Provide the [X, Y] coordinate of the cell's center where the given text is located.  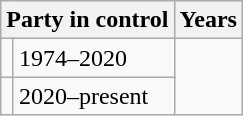
1974–2020 [94, 58]
Years [208, 20]
Party in control [88, 20]
2020–present [94, 96]
